Extract the (x, y) coordinate from the center of the cell holding the provided text.  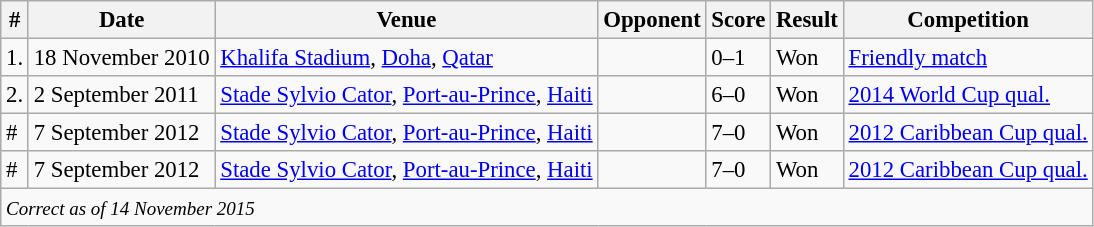
6–0 (738, 95)
0–1 (738, 58)
Friendly match (968, 58)
Khalifa Stadium, Doha, Qatar (406, 58)
2 September 2011 (121, 95)
Score (738, 20)
1. (15, 58)
2. (15, 95)
Opponent (652, 20)
Correct as of 14 November 2015 (547, 208)
2014 World Cup qual. (968, 95)
Venue (406, 20)
Competition (968, 20)
18 November 2010 (121, 58)
Result (808, 20)
Date (121, 20)
